Find where the given text appears and provide that cell's center as [x, y] coordinate. 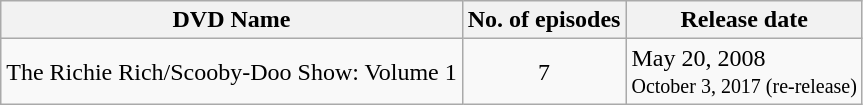
May 20, 2008 October 3, 2017 (re-release) [744, 72]
No. of episodes [544, 20]
7 [544, 72]
The Richie Rich/Scooby-Doo Show: Volume 1 [232, 72]
DVD Name [232, 20]
Release date [744, 20]
